Extract the (x, y) coordinate from the center of the cell holding the provided text.  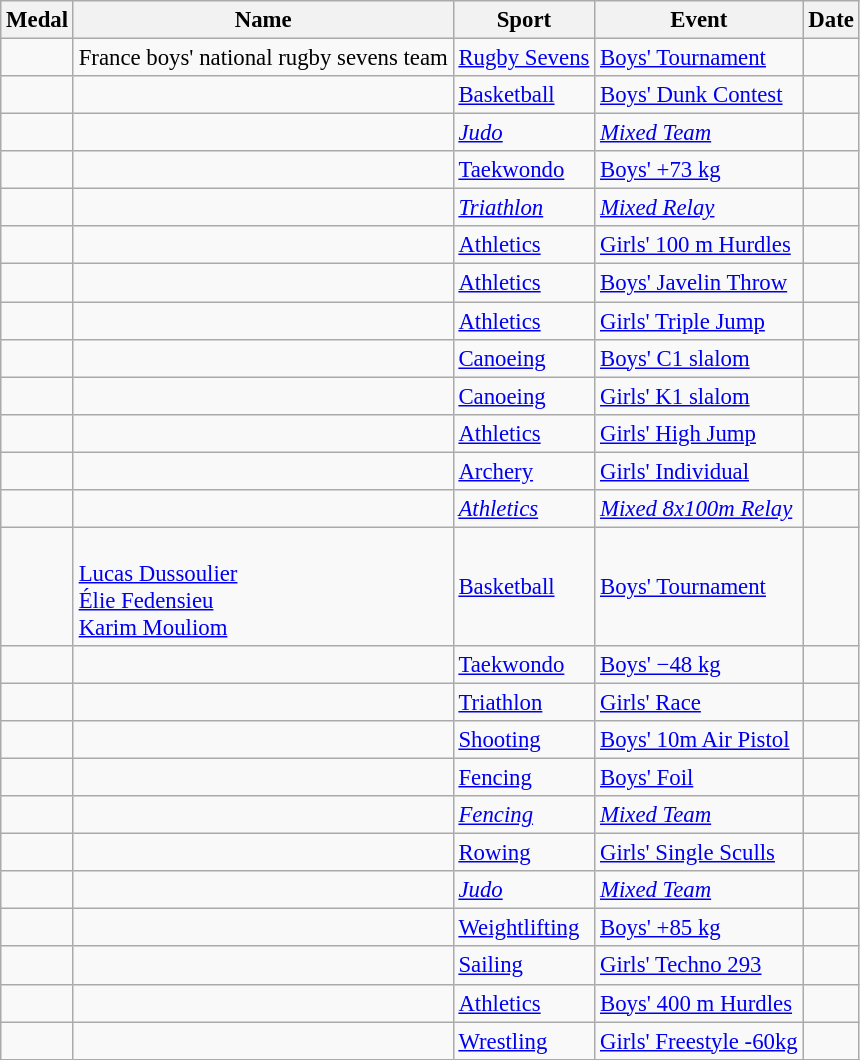
Girls' Triple Jump (699, 321)
Girls' K1 slalom (699, 396)
Boys' Javelin Throw (699, 283)
Girls' Techno 293 (699, 966)
Lucas DussoulierÉlie FedensieuKarim Mouliom (263, 586)
Mixed 8x100m Relay (699, 509)
Boys' +73 kg (699, 170)
Medal (38, 20)
Boys' C1 slalom (699, 358)
Girls' 100 m Hurdles (699, 245)
Girls' Race (699, 702)
Shooting (524, 740)
Boys' Dunk Contest (699, 95)
Sailing (524, 966)
Boys' 10m Air Pistol (699, 740)
Boys' −48 kg (699, 665)
Girls' Freestyle -60kg (699, 1041)
Boys' 400 m Hurdles (699, 1003)
Rowing (524, 853)
Boys' Foil (699, 778)
Sport (524, 20)
Name (263, 20)
Girls' High Jump (699, 433)
Girls' Single Sculls (699, 853)
Event (699, 20)
Date (831, 20)
Rugby Sevens (524, 58)
Mixed Relay (699, 208)
Girls' Individual (699, 471)
Boys' +85 kg (699, 928)
Wrestling (524, 1041)
Archery (524, 471)
France boys' national rugby sevens team (263, 58)
Weightlifting (524, 928)
